Scan for the cell matching the given text and deliver its [x, y] coordinate at center. 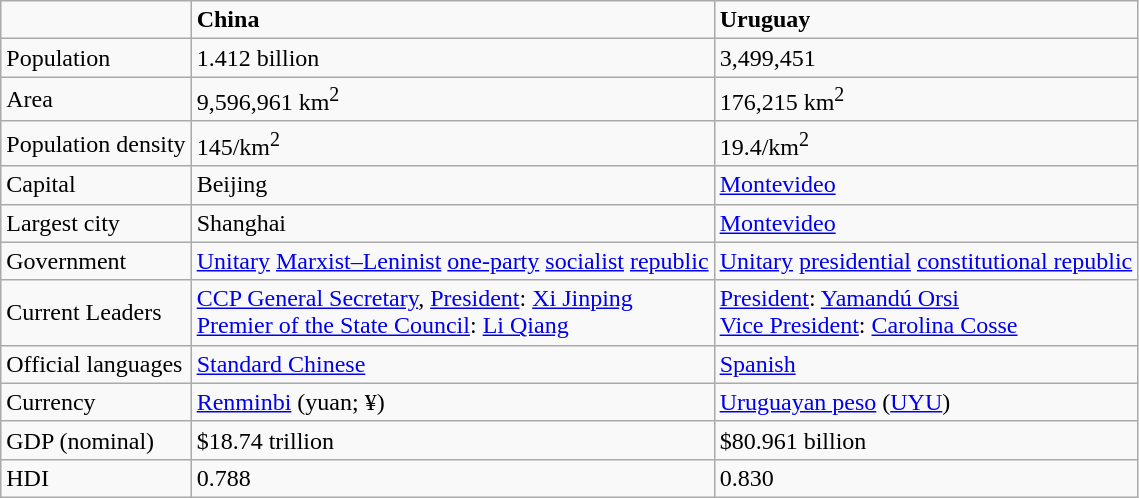
Renminbi (yuan; ¥) [452, 402]
Capital [96, 185]
3,499,451 [926, 58]
China [452, 20]
Largest city [96, 223]
Currency [96, 402]
$18.74 trillion [452, 440]
Beijing [452, 185]
0.830 [926, 478]
Standard Chinese [452, 364]
Government [96, 261]
President: Yamandú OrsiVice President: Carolina Cosse [926, 312]
Population [96, 58]
CCP General Secretary, President: Xi JinpingPremier of the State Council: Li Qiang [452, 312]
176,215 km2 [926, 100]
Official languages [96, 364]
0.788 [452, 478]
Uruguay [926, 20]
Population density [96, 144]
$80.961 billion [926, 440]
Unitary presidential constitutional republic [926, 261]
HDI [96, 478]
145/km2 [452, 144]
Current Leaders [96, 312]
19.4/km2 [926, 144]
1.412 billion [452, 58]
GDP (nominal) [96, 440]
Shanghai [452, 223]
Unitary Marxist–Leninist one-party socialist republic [452, 261]
Spanish [926, 364]
Area [96, 100]
Uruguayan peso (UYU) [926, 402]
9,596,961 km2 [452, 100]
